Extract the [X, Y] coordinate from the center of the cell holding the provided text.  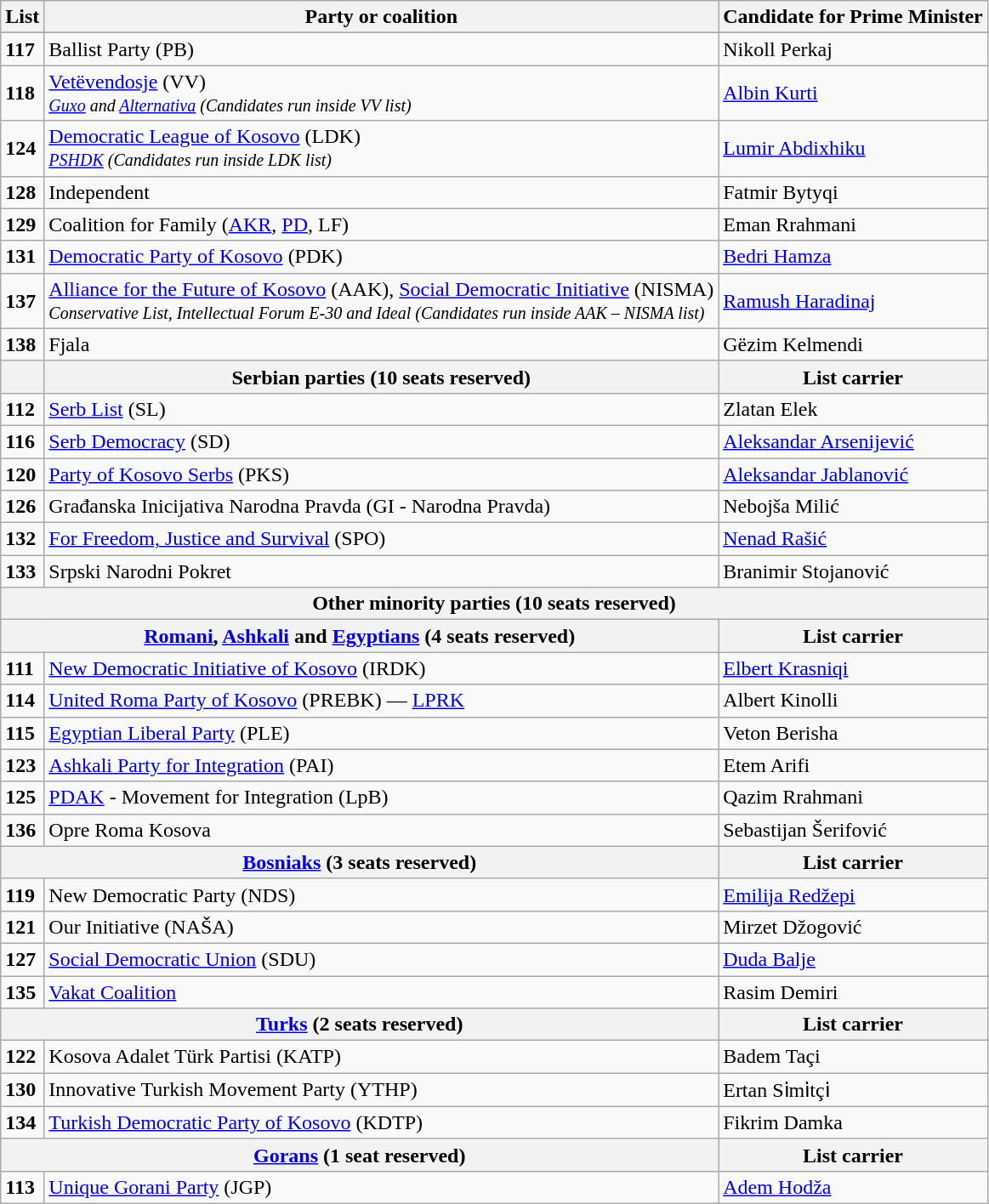
114 [22, 701]
New Democratic Initiative of Kosovo (IRDK) [381, 668]
Qazim Rrahmani [854, 798]
Vetëvendosje (VV)Guxo and Alternativa (Candidates run inside VV list) [381, 94]
126 [22, 507]
Social Democratic Union (SDU) [381, 959]
Bosniaks (3 seats reserved) [360, 862]
Kosova Adalet Türk Partisi (KATP) [381, 1057]
Ballist Party (PB) [381, 49]
121 [22, 927]
Albert Kinolli [854, 701]
Vakat Coalition [381, 992]
133 [22, 571]
127 [22, 959]
130 [22, 1090]
115 [22, 733]
131 [22, 257]
Coalition for Family (AKR, PD, LF) [381, 224]
Romani, Ashkali and Egyptians (4 seats reserved) [360, 636]
Branimir Stojanović [854, 571]
Emilija Redžepi [854, 894]
117 [22, 49]
132 [22, 539]
Party of Kosovo Serbs (PKS) [381, 474]
125 [22, 798]
Unique Gorani Party (JGP) [381, 1187]
Lumir Abdixhiku [854, 148]
Građanska Inicijativa Narodna Pravda (GI - Narodna Pravda) [381, 507]
122 [22, 1057]
For Freedom, Justice and Survival (SPO) [381, 539]
Other minority parties (10 seats reserved) [495, 604]
Opre Roma Kosova [381, 830]
Serb List (SL) [381, 409]
Bedri Hamza [854, 257]
Duda Balje [854, 959]
Ramush Haradinaj [854, 301]
Eman Rrahmani [854, 224]
Nebojša Milić [854, 507]
137 [22, 301]
119 [22, 894]
Turks (2 seats reserved) [360, 1025]
124 [22, 148]
Srpski Narodni Pokret [381, 571]
United Roma Party of Kosovo (PREBK) — LPRK [381, 701]
Our Initiative (NAŠA) [381, 927]
Aleksandar Jablanović [854, 474]
135 [22, 992]
Democratic Party of Kosovo (PDK) [381, 257]
Etem Arifi [854, 765]
118 [22, 94]
Badem Taçi [854, 1057]
Gëzim Kelmendi [854, 344]
Egyptian Liberal Party (PLE) [381, 733]
123 [22, 765]
Fjala [381, 344]
Innovative Turkish Movement Party (YTHP) [381, 1090]
113 [22, 1187]
112 [22, 409]
111 [22, 668]
Zlatan Elek [854, 409]
Fatmir Bytyqi [854, 192]
Aleksandar Arsenijević [854, 441]
129 [22, 224]
Serb Democracy (SD) [381, 441]
Nikoll Perkaj [854, 49]
Rasim Demiri [854, 992]
Democratic League of Kosovo (LDK) PSHDK (Candidates run inside LDK list) [381, 148]
Party or coalition [381, 17]
120 [22, 474]
128 [22, 192]
Gorans (1 seat reserved) [360, 1155]
Turkish Democratic Party of Kosovo (KDTP) [381, 1122]
Mirzet Džogović [854, 927]
138 [22, 344]
Fikrim Damka [854, 1122]
Candidate for Prime Minister [854, 17]
Ashkali Party for Integration (PAI) [381, 765]
Albin Kurti [854, 94]
Nenad Rašić [854, 539]
Adem Hodža [854, 1187]
Elbert Krasniqi [854, 668]
Veton Berisha [854, 733]
List [22, 17]
Serbian parties (10 seats reserved) [381, 377]
New Democratic Party (NDS) [381, 894]
PDAK - Movement for Integration (LpB) [381, 798]
116 [22, 441]
Independent [381, 192]
136 [22, 830]
Ertan Si̇mi̇tçi̇ [854, 1090]
Sebastijan Šerifović [854, 830]
134 [22, 1122]
